Provide the [X, Y] coordinate of the cell's center where the given text is located.  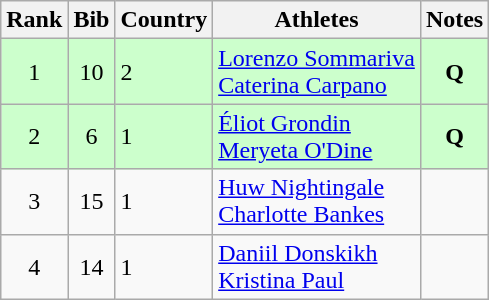
15 [92, 202]
Bib [92, 20]
10 [92, 72]
3 [34, 202]
14 [92, 266]
Athletes [317, 20]
Lorenzo SommarivaCaterina Carpano [317, 72]
Notes [454, 20]
Éliot GrondinMeryeta O'Dine [317, 136]
Country [164, 20]
4 [34, 266]
Huw NightingaleCharlotte Bankes [317, 202]
Rank [34, 20]
Daniil DonskikhKristina Paul [317, 266]
6 [92, 136]
